Scan for the cell matching the given text and deliver its [X, Y] coordinate at center. 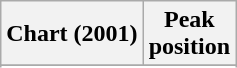
Peakposition [189, 34]
Chart (2001) [72, 34]
